Search for the cell housing the specified text and yield its [X, Y] center coordinate. 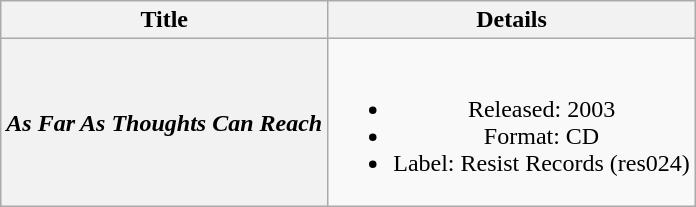
As Far As Thoughts Can Reach [164, 122]
Title [164, 20]
Released: 2003Format: CDLabel: Resist Records (res024) [512, 122]
Details [512, 20]
